Determine the (x, y) coordinate at the center of the cell enclosing the given text.  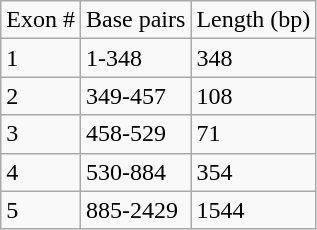
3 (41, 134)
348 (254, 58)
354 (254, 172)
1 (41, 58)
Base pairs (135, 20)
2 (41, 96)
4 (41, 172)
108 (254, 96)
Exon # (41, 20)
530-884 (135, 172)
458-529 (135, 134)
349-457 (135, 96)
1544 (254, 210)
Length (bp) (254, 20)
1-348 (135, 58)
5 (41, 210)
885-2429 (135, 210)
71 (254, 134)
